Identify which cell holds the provided text, then report its [x, y] central coordinate. 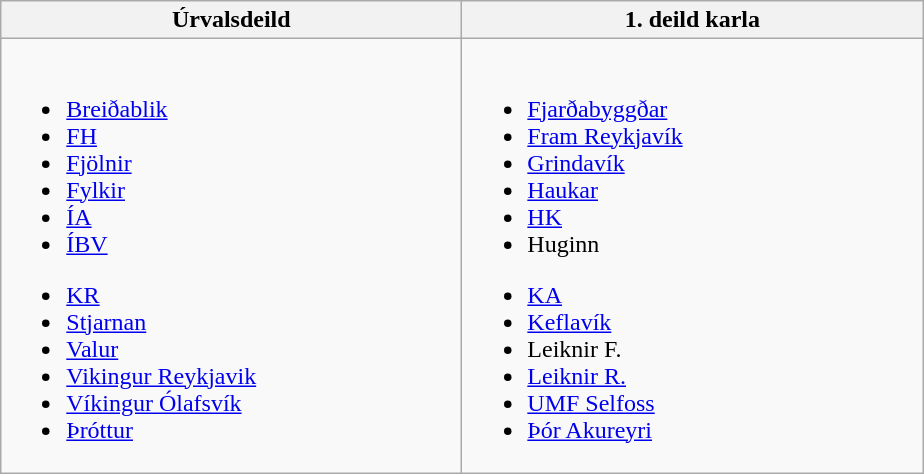
BreiðablikFHFjölnirFylkirÍAÍBVKRStjarnanValurVikingur ReykjavikVíkingur ÓlafsvíkÞróttur [232, 256]
1. deild karla [692, 20]
Úrvalsdeild [232, 20]
FjarðabyggðarFram ReykjavíkGrindavíkHaukarHKHuginnKAKeflavíkLeiknir F.Leiknir R.UMF SelfossÞór Akureyri [692, 256]
